For the text-containing cell, return its midpoint in [x, y] coordinate format. 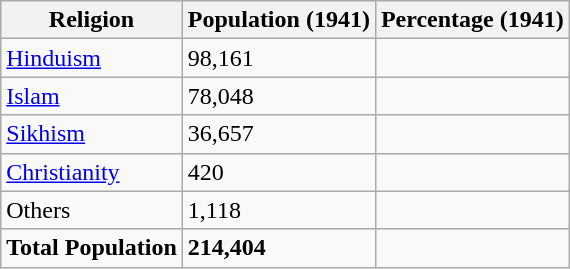
Christianity [92, 172]
Percentage (1941) [472, 20]
214,404 [278, 248]
Sikhism [92, 134]
1,118 [278, 210]
Islam [92, 96]
78,048 [278, 96]
420 [278, 172]
98,161 [278, 58]
36,657 [278, 134]
Religion [92, 20]
Total Population [92, 248]
Population (1941) [278, 20]
Hinduism [92, 58]
Others [92, 210]
